Return the [X, Y] coordinate for the center point of the cell that contains the specified text.  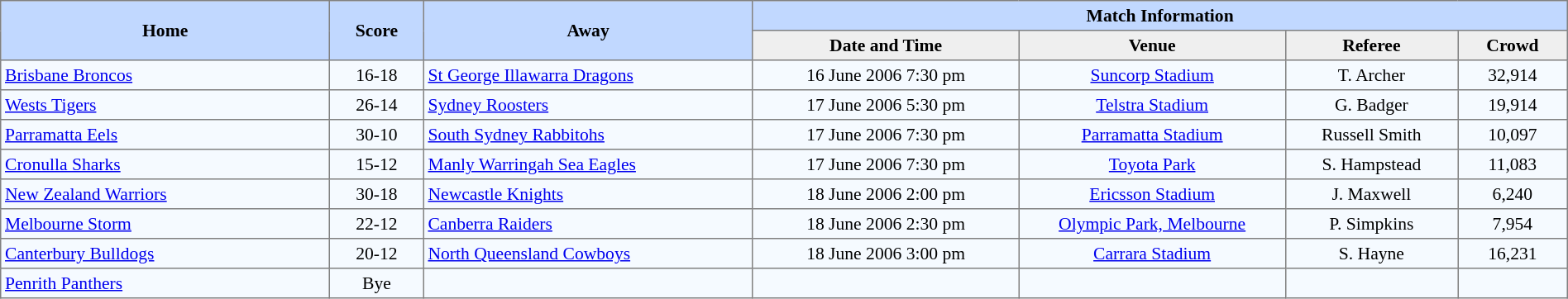
J. Maxwell [1371, 194]
19,914 [1513, 105]
22-12 [377, 224]
7,954 [1513, 224]
Newcastle Knights [588, 194]
S. Hampstead [1371, 164]
16 June 2006 7:30 pm [886, 75]
Parramatta Stadium [1152, 135]
Olympic Park, Melbourne [1152, 224]
30-18 [377, 194]
18 June 2006 2:00 pm [886, 194]
South Sydney Rabbitohs [588, 135]
Venue [1152, 45]
Canberra Raiders [588, 224]
St George Illawarra Dragons [588, 75]
Carrara Stadium [1152, 254]
P. Simpkins [1371, 224]
Away [588, 31]
Manly Warringah Sea Eagles [588, 164]
North Queensland Cowboys [588, 254]
Melbourne Storm [165, 224]
32,914 [1513, 75]
16,231 [1513, 254]
20-12 [377, 254]
6,240 [1513, 194]
18 June 2006 3:00 pm [886, 254]
26-14 [377, 105]
G. Badger [1371, 105]
Date and Time [886, 45]
Crowd [1513, 45]
Wests Tigers [165, 105]
Brisbane Broncos [165, 75]
Suncorp Stadium [1152, 75]
Home [165, 31]
18 June 2006 2:30 pm [886, 224]
Cronulla Sharks [165, 164]
S. Hayne [1371, 254]
Score [377, 31]
Telstra Stadium [1152, 105]
30-10 [377, 135]
T. Archer [1371, 75]
Bye [377, 283]
15-12 [377, 164]
Russell Smith [1371, 135]
Referee [1371, 45]
Sydney Roosters [588, 105]
New Zealand Warriors [165, 194]
11,083 [1513, 164]
10,097 [1513, 135]
Penrith Panthers [165, 283]
16-18 [377, 75]
Parramatta Eels [165, 135]
Canterbury Bulldogs [165, 254]
Toyota Park [1152, 164]
Match Information [1159, 16]
Ericsson Stadium [1152, 194]
17 June 2006 5:30 pm [886, 105]
